For the text-containing cell, return its midpoint in (x, y) coordinate format. 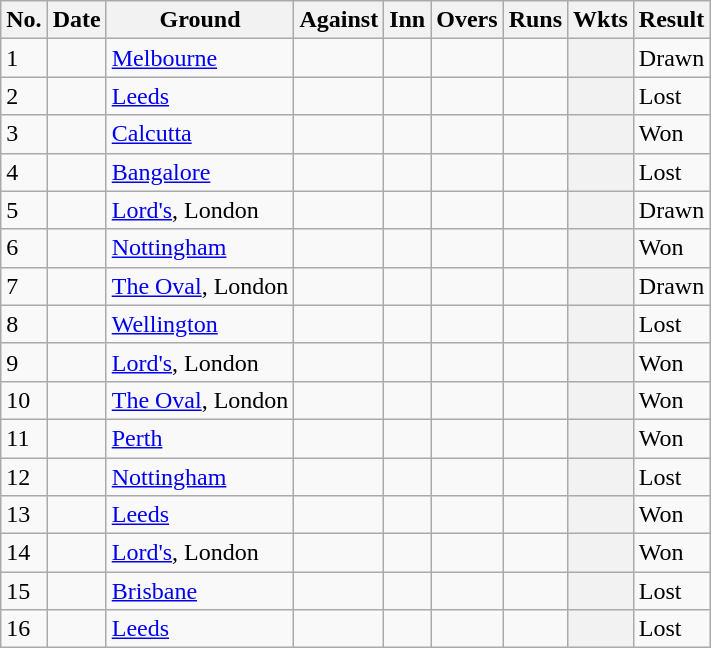
3 (24, 134)
Perth (200, 438)
5 (24, 210)
Bangalore (200, 172)
8 (24, 324)
No. (24, 20)
12 (24, 477)
16 (24, 629)
Result (671, 20)
2 (24, 96)
Runs (535, 20)
11 (24, 438)
Inn (408, 20)
13 (24, 515)
Brisbane (200, 591)
4 (24, 172)
Wellington (200, 324)
Overs (467, 20)
10 (24, 400)
Against (339, 20)
15 (24, 591)
6 (24, 248)
7 (24, 286)
Date (76, 20)
Ground (200, 20)
Calcutta (200, 134)
Melbourne (200, 58)
14 (24, 553)
Wkts (601, 20)
9 (24, 362)
1 (24, 58)
